Provide the (X, Y) coordinate of the cell's center where the given text is located.  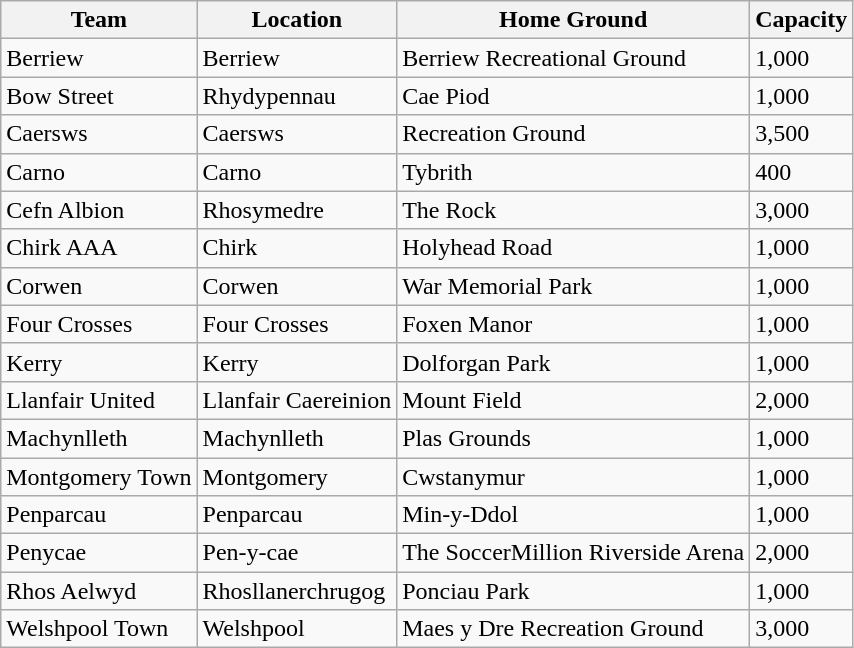
Mount Field (574, 400)
Dolforgan Park (574, 362)
Chirk (297, 248)
War Memorial Park (574, 286)
Welshpool (297, 629)
Rhosllanerchrugog (297, 591)
Cae Piod (574, 96)
Welshpool Town (99, 629)
Min-y-Ddol (574, 515)
The Rock (574, 210)
Holyhead Road (574, 248)
Bow Street (99, 96)
The SoccerMillion Riverside Arena (574, 553)
3,500 (802, 134)
Cefn Albion (99, 210)
Llanfair United (99, 400)
Chirk AAA (99, 248)
400 (802, 172)
Ponciau Park (574, 591)
Plas Grounds (574, 438)
Montgomery (297, 477)
Rhosymedre (297, 210)
Berriew Recreational Ground (574, 58)
Home Ground (574, 20)
Tybrith (574, 172)
Pen-y-cae (297, 553)
Location (297, 20)
Llanfair Caereinion (297, 400)
Montgomery Town (99, 477)
Cwstanymur (574, 477)
Foxen Manor (574, 324)
Maes y Dre Recreation Ground (574, 629)
Penycae (99, 553)
Rhydypennau (297, 96)
Team (99, 20)
Recreation Ground (574, 134)
Rhos Aelwyd (99, 591)
Capacity (802, 20)
